Search for the cell housing the specified text and yield its (x, y) center coordinate. 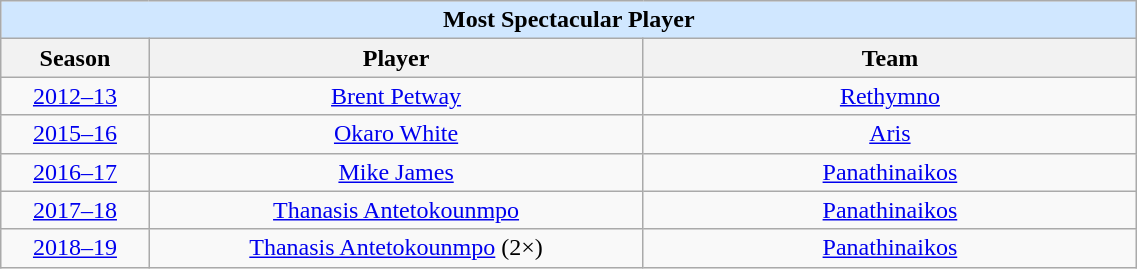
Player (396, 58)
2018–19 (75, 248)
Season (75, 58)
Aris (890, 134)
2015–16 (75, 134)
Brent Petway (396, 96)
2016–17 (75, 172)
Team (890, 58)
Thanasis Antetokounmpo (2×) (396, 248)
2012–13 (75, 96)
Thanasis Antetokounmpo (396, 210)
Most Spectacular Player (569, 20)
2017–18 (75, 210)
Rethymno (890, 96)
Okaro White (396, 134)
Mike James (396, 172)
